Detect which cell encompasses the target text, then output its [X, Y] center coordinate. 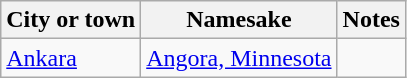
City or town [71, 20]
Namesake [239, 20]
Notes [371, 20]
Ankara [71, 58]
Angora, Minnesota [239, 58]
